Extract the [X, Y] coordinate from the center of the cell holding the provided text.  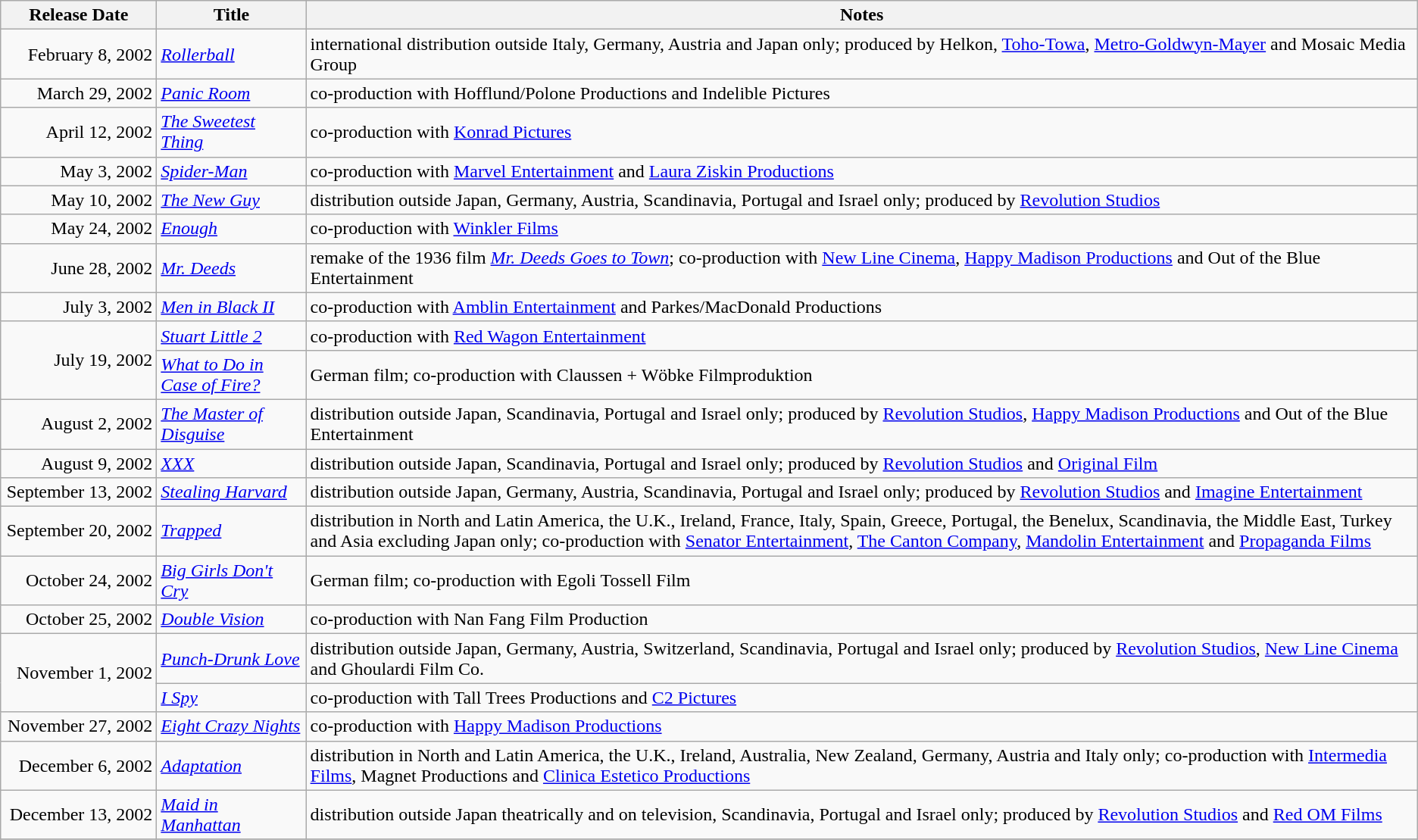
Stealing Harvard [232, 492]
international distribution outside Italy, Germany, Austria and Japan only; produced by Helkon, Toho-Towa, Metro-Goldwyn-Mayer and Mosaic Media Group [862, 55]
October 24, 2002 [79, 580]
Mr. Deeds [232, 268]
co-production with Winkler Films [862, 229]
distribution outside Japan, Scandinavia, Portugal and Israel only; produced by Revolution Studios and Original Film [862, 463]
co-production with Konrad Pictures [862, 132]
October 25, 2002 [79, 620]
July 3, 2002 [79, 307]
Stuart Little 2 [232, 336]
Adaptation [232, 765]
Rollerball [232, 55]
Title [232, 15]
What to Do in Case of Fire? [232, 374]
June 28, 2002 [79, 268]
November 27, 2002 [79, 726]
Release Date [79, 15]
May 3, 2002 [79, 171]
Spider-Man [232, 171]
co-production with Nan Fang Film Production [862, 620]
Eight Crazy Nights [232, 726]
March 29, 2002 [79, 93]
Big Girls Don't Cry [232, 580]
co-production with Tall Trees Productions and C2 Pictures [862, 698]
September 13, 2002 [79, 492]
co-production with Hofflund/Polone Productions and Indelible Pictures [862, 93]
co-production with Happy Madison Productions [862, 726]
Maid in Manhattan [232, 815]
Notes [862, 15]
August 9, 2002 [79, 463]
Men in Black II [232, 307]
February 8, 2002 [79, 55]
April 12, 2002 [79, 132]
German film; co-production with Egoli Tossell Film [862, 580]
co-production with Red Wagon Entertainment [862, 336]
August 2, 2002 [79, 424]
May 10, 2002 [79, 200]
Trapped [232, 532]
Punch-Drunk Love [232, 659]
remake of the 1936 film Mr. Deeds Goes to Town; co-production with New Line Cinema, Happy Madison Productions and Out of the Blue Entertainment [862, 268]
May 24, 2002 [79, 229]
September 20, 2002 [79, 532]
December 13, 2002 [79, 815]
distribution outside Japan, Germany, Austria, Scandinavia, Portugal and Israel only; produced by Revolution Studios and Imagine Entertainment [862, 492]
November 1, 2002 [79, 673]
The Sweetest Thing [232, 132]
German film; co-production with Claussen + Wöbke Filmproduktion [862, 374]
The New Guy [232, 200]
XXX [232, 463]
I Spy [232, 698]
Panic Room [232, 93]
co-production with Amblin Entertainment and Parkes/MacDonald Productions [862, 307]
distribution outside Japan theatrically and on television, Scandinavia, Portugal and Israel only; produced by Revolution Studios and Red OM Films [862, 815]
Enough [232, 229]
July 19, 2002 [79, 361]
December 6, 2002 [79, 765]
co-production with Marvel Entertainment and Laura Ziskin Productions [862, 171]
The Master of Disguise [232, 424]
distribution outside Japan, Germany, Austria, Scandinavia, Portugal and Israel only; produced by Revolution Studios [862, 200]
Double Vision [232, 620]
